Return the [X, Y] coordinate for the center point of the cell that contains the specified text.  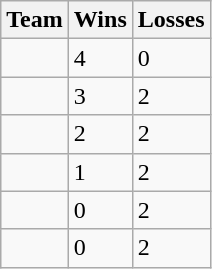
4 [100, 58]
Losses [171, 20]
Team [35, 20]
Wins [100, 20]
1 [100, 172]
3 [100, 96]
